Capture the cell that displays the provided text and extract its (X, Y) central coordinate. 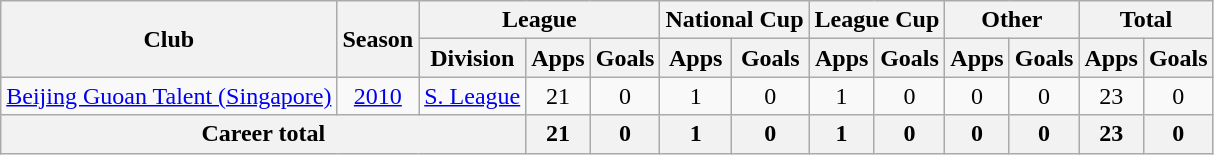
Career total (264, 134)
S. League (472, 96)
Club (169, 39)
National Cup (734, 20)
League (540, 20)
2010 (378, 96)
Season (378, 39)
Division (472, 58)
Beijing Guoan Talent (Singapore) (169, 96)
Other (1012, 20)
League Cup (877, 20)
Total (1146, 20)
